Pinpoint the cell where the given text exists, returning its [x, y] midpoint coordinate. 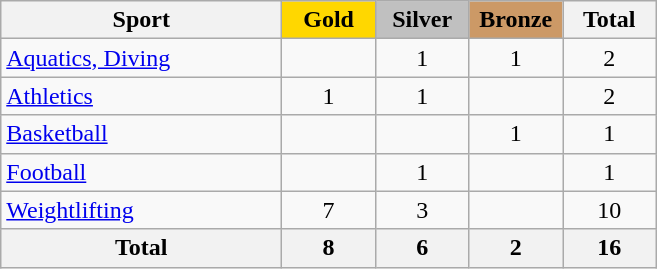
Weightlifting [142, 210]
16 [609, 248]
Silver [422, 20]
Athletics [142, 96]
8 [329, 248]
3 [422, 210]
6 [422, 248]
Football [142, 172]
Bronze [516, 20]
Basketball [142, 134]
Sport [142, 20]
Aquatics, Diving [142, 58]
10 [609, 210]
Gold [329, 20]
7 [329, 210]
